Capture the cell that displays the provided text and extract its [x, y] central coordinate. 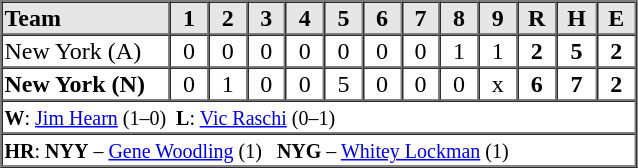
3 [266, 18]
H [577, 18]
New York (N) [86, 84]
R [537, 18]
W: Jim Hearn (1–0) L: Vic Raschi (0–1) [319, 116]
HR: NYY – Gene Woodling (1) NYG – Whitey Lockman (1) [319, 150]
x [498, 84]
Team [86, 18]
4 [306, 18]
8 [460, 18]
9 [498, 18]
E [616, 18]
New York (A) [86, 50]
